Extract the (X, Y) coordinate from the center of the cell holding the provided text.  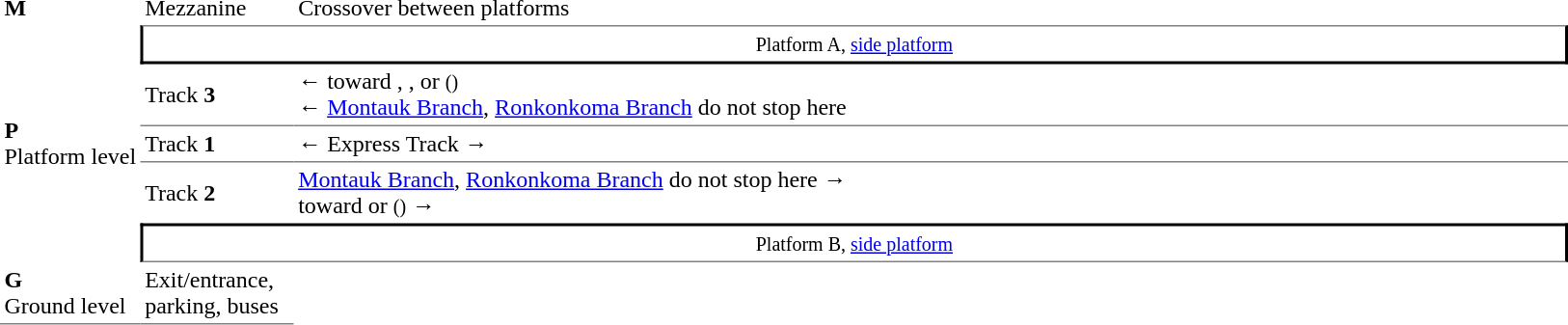
Platform B, side platform (854, 243)
GGround level (70, 293)
Track 1 (218, 145)
Track 3 (218, 95)
Platform A, side platform (854, 44)
Exit/entrance, parking, buses (218, 293)
PPlatform level (70, 144)
Track 2 (218, 193)
